Scan for the cell matching the given text and deliver its [x, y] coordinate at center. 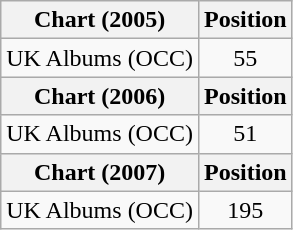
Chart (2006) [100, 96]
Chart (2007) [100, 172]
51 [245, 134]
Chart (2005) [100, 20]
55 [245, 58]
195 [245, 210]
